Return the [x, y] coordinate for the center point of the cell that contains the specified text.  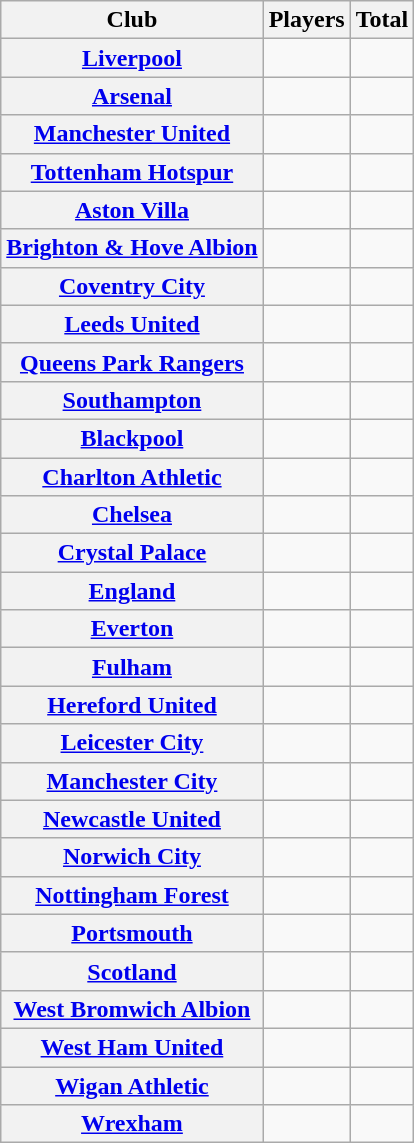
England [132, 591]
Fulham [132, 667]
Scotland [132, 971]
Coventry City [132, 286]
Tottenham Hotspur [132, 172]
West Ham United [132, 1047]
Leeds United [132, 324]
Aston Villa [132, 210]
Liverpool [132, 58]
Newcastle United [132, 819]
Blackpool [132, 438]
Hereford United [132, 705]
Players [306, 20]
Leicester City [132, 743]
Everton [132, 629]
Norwich City [132, 857]
Total [382, 20]
Wrexham [132, 1124]
Queens Park Rangers [132, 362]
Crystal Palace [132, 553]
Manchester United [132, 134]
Chelsea [132, 515]
Portsmouth [132, 933]
Southampton [132, 400]
Wigan Athletic [132, 1085]
Club [132, 20]
Charlton Athletic [132, 477]
Manchester City [132, 781]
Brighton & Hove Albion [132, 248]
West Bromwich Albion [132, 1009]
Arsenal [132, 96]
Nottingham Forest [132, 895]
